Return [x, y] of the center of cell containing provided text 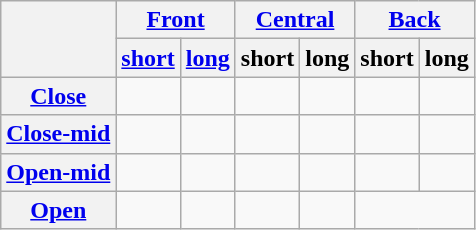
Front [176, 20]
Close [58, 96]
Central [294, 20]
Open [58, 210]
Open-mid [58, 172]
Close-mid [58, 134]
Back [414, 20]
